Return [x, y] of the center of cell containing provided text 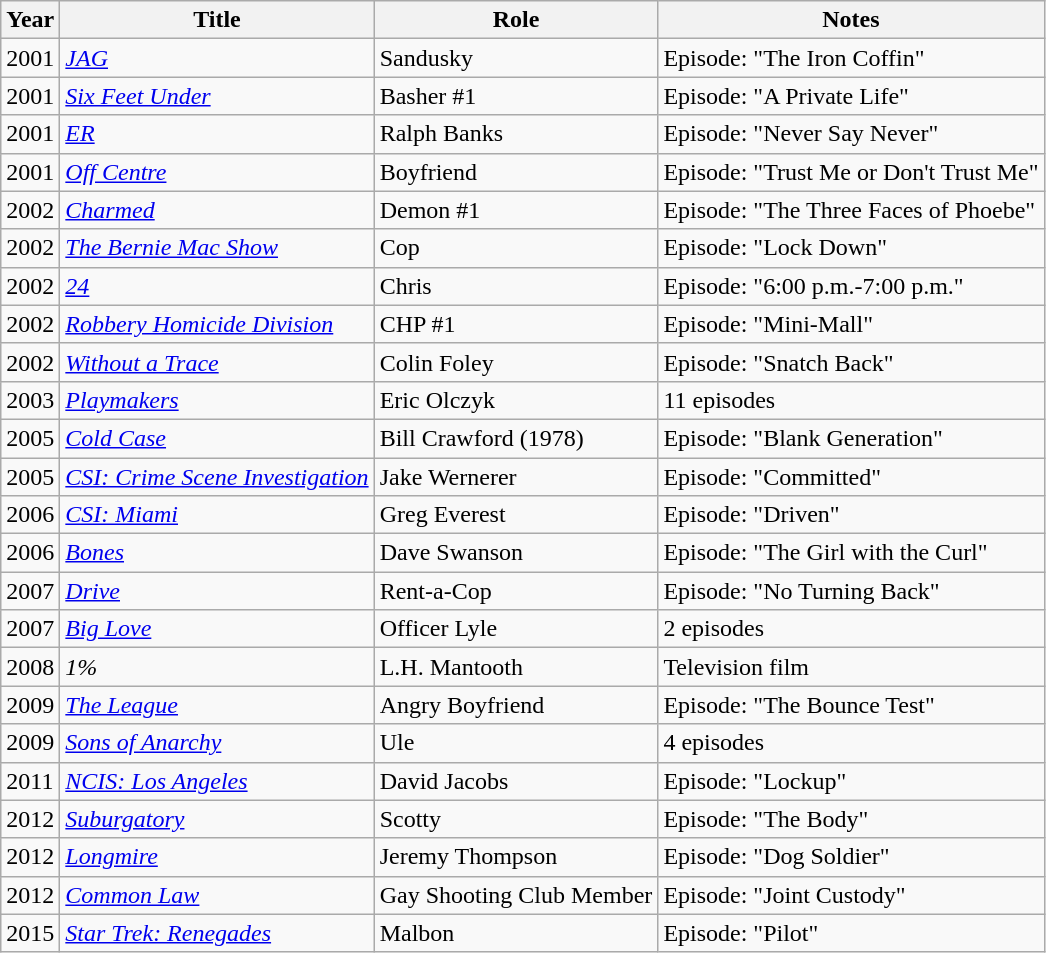
Episode: "The Body" [851, 819]
The League [217, 705]
Rent-a-Cop [516, 591]
Gay Shooting Club Member [516, 895]
Episode: "6:00 p.m.-7:00 p.m." [851, 286]
Episode: "Snatch Back" [851, 362]
Episode: "A Private Life" [851, 96]
Episode: "Lockup" [851, 781]
Eric Olczyk [516, 400]
Episode: "Joint Custody" [851, 895]
Drive [217, 591]
JAG [217, 58]
Longmire [217, 857]
Star Trek: Renegades [217, 933]
Malbon [516, 933]
Episode: "The Iron Coffin" [851, 58]
CHP #1 [516, 324]
4 episodes [851, 743]
CSI: Miami [217, 515]
Episode: "Dog Soldier" [851, 857]
Angry Boyfriend [516, 705]
Episode: "The Bounce Test" [851, 705]
Episode: "No Turning Back" [851, 591]
Ralph Banks [516, 134]
2 episodes [851, 629]
2008 [30, 667]
Playmakers [217, 400]
Colin Foley [516, 362]
Year [30, 20]
Demon #1 [516, 210]
Bill Crawford (1978) [516, 438]
Basher #1 [516, 96]
Episode: "Blank Generation" [851, 438]
Chris [516, 286]
2015 [30, 933]
Greg Everest [516, 515]
Robbery Homicide Division [217, 324]
Six Feet Under [217, 96]
David Jacobs [516, 781]
Without a Trace [217, 362]
Cold Case [217, 438]
Dave Swanson [516, 553]
NCIS: Los Angeles [217, 781]
2011 [30, 781]
Big Love [217, 629]
Scotty [516, 819]
Title [217, 20]
Episode: "Committed" [851, 477]
Episode: "The Girl with the Curl" [851, 553]
Episode: "Mini-Mall" [851, 324]
Off Centre [217, 172]
Officer Lyle [516, 629]
Charmed [217, 210]
Role [516, 20]
Bones [217, 553]
2003 [30, 400]
Episode: "Never Say Never" [851, 134]
Episode: "Lock Down" [851, 248]
Ule [516, 743]
Boyfriend [516, 172]
Sandusky [516, 58]
CSI: Crime Scene Investigation [217, 477]
Episode: "Pilot" [851, 933]
Cop [516, 248]
Jake Wernerer [516, 477]
The Bernie Mac Show [217, 248]
Suburgatory [217, 819]
11 episodes [851, 400]
Sons of Anarchy [217, 743]
24 [217, 286]
1% [217, 667]
Episode: "The Three Faces of Phoebe" [851, 210]
Episode: "Driven" [851, 515]
Episode: "Trust Me or Don't Trust Me" [851, 172]
Jeremy Thompson [516, 857]
L.H. Mantooth [516, 667]
ER [217, 134]
Notes [851, 20]
Common Law [217, 895]
Television film [851, 667]
